Identify which cell holds the provided text, then report its [x, y] central coordinate. 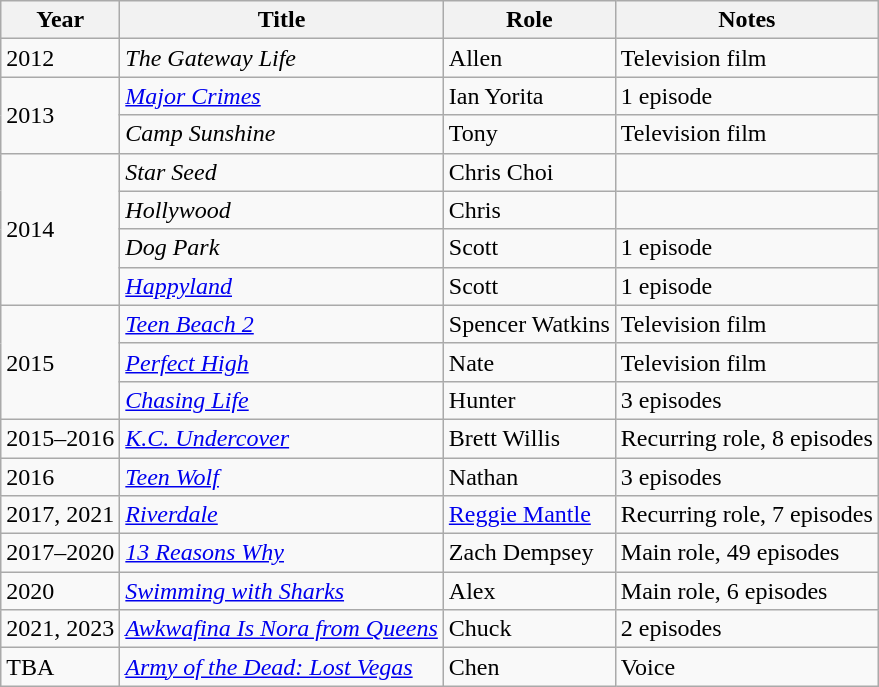
Dog Park [282, 248]
2017, 2021 [60, 515]
2013 [60, 115]
2016 [60, 477]
Nate [529, 362]
2015–2016 [60, 438]
Title [282, 20]
Role [529, 20]
2014 [60, 229]
Allen [529, 58]
Alex [529, 591]
TBA [60, 667]
Riverdale [282, 515]
Reggie Mantle [529, 515]
Brett Willis [529, 438]
Chasing Life [282, 400]
Awkwafina Is Nora from Queens [282, 629]
Year [60, 20]
K.C. Undercover [282, 438]
Camp Sunshine [282, 134]
2 episodes [746, 629]
Main role, 6 episodes [746, 591]
2017–2020 [60, 553]
Chris Choi [529, 172]
Chen [529, 667]
2012 [60, 58]
Hunter [529, 400]
Hollywood [282, 210]
The Gateway Life [282, 58]
Major Crimes [282, 96]
Main role, 49 episodes [746, 553]
Happyland [282, 286]
Zach Dempsey [529, 553]
Army of the Dead: Lost Vegas [282, 667]
2021, 2023 [60, 629]
2020 [60, 591]
Notes [746, 20]
Swimming with Sharks [282, 591]
Star Seed [282, 172]
13 Reasons Why [282, 553]
Nathan [529, 477]
Teen Beach 2 [282, 324]
Spencer Watkins [529, 324]
Recurring role, 7 episodes [746, 515]
Ian Yorita [529, 96]
Tony [529, 134]
Voice [746, 667]
Recurring role, 8 episodes [746, 438]
Chris [529, 210]
2015 [60, 362]
Teen Wolf [282, 477]
Chuck [529, 629]
Perfect High [282, 362]
